Capture the cell that displays the provided text and extract its [x, y] central coordinate. 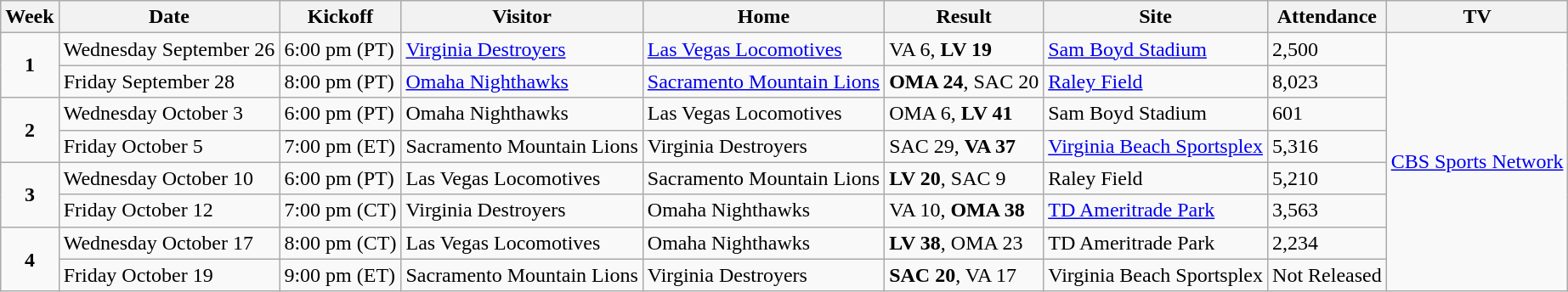
Friday October 19 [169, 275]
VA 6, LV 19 [964, 49]
8:00 pm (PT) [340, 81]
SAC 20, VA 17 [964, 275]
3 [30, 194]
3,563 [1327, 211]
2,234 [1327, 243]
Wednesday October 3 [169, 114]
OMA 24, SAC 20 [964, 81]
1 [30, 65]
7:00 pm (ET) [340, 146]
Visitor [522, 17]
Attendance [1327, 17]
Wednesday October 17 [169, 243]
Result [964, 17]
LV 38, OMA 23 [964, 243]
8,023 [1327, 81]
Home [763, 17]
5,316 [1327, 146]
9:00 pm (ET) [340, 275]
Date [169, 17]
Wednesday October 10 [169, 178]
LV 20, SAC 9 [964, 178]
Kickoff [340, 17]
Not Released [1327, 275]
Wednesday September 26 [169, 49]
7:00 pm (CT) [340, 211]
Friday October 12 [169, 211]
5,210 [1327, 178]
Friday September 28 [169, 81]
Friday October 5 [169, 146]
VA 10, OMA 38 [964, 211]
CBS Sports Network [1477, 162]
4 [30, 259]
Week [30, 17]
601 [1327, 114]
2,500 [1327, 49]
Site [1156, 17]
8:00 pm (CT) [340, 243]
SAC 29, VA 37 [964, 146]
2 [30, 130]
TV [1477, 17]
OMA 6, LV 41 [964, 114]
